Locate the cell with the specified text and output its (x, y) center coordinate. 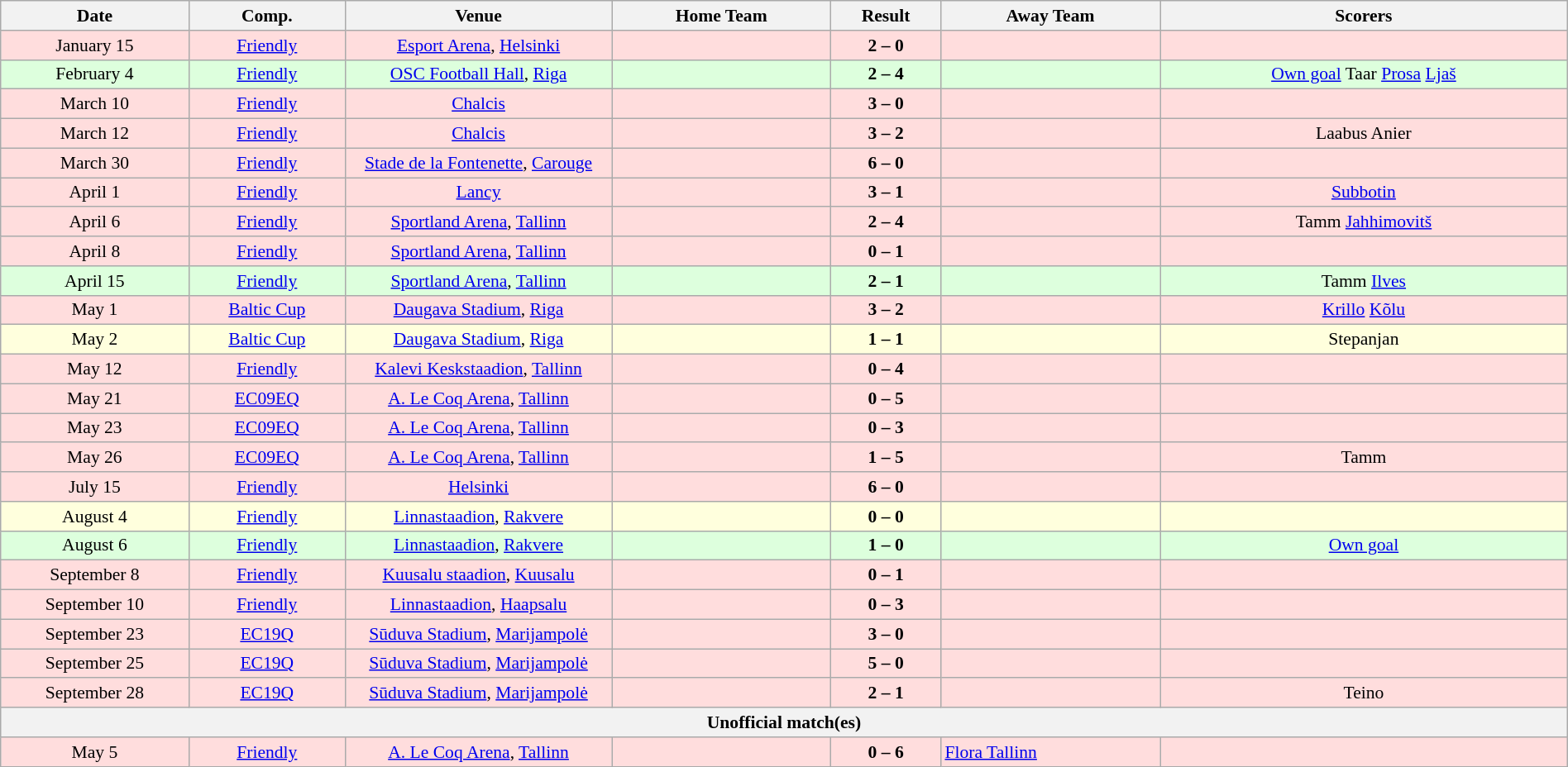
5 – 0 (887, 664)
Subbotin (1365, 193)
September 25 (94, 664)
May 21 (94, 398)
Flora Tallinn (1050, 752)
0 – 4 (887, 369)
1 – 0 (887, 545)
April 1 (94, 193)
Away Team (1050, 16)
April 8 (94, 251)
Scorers (1365, 16)
Teino (1365, 693)
August 6 (94, 545)
April 15 (94, 281)
1 – 5 (887, 458)
Esport Arena, Helsinki (479, 45)
Tamm (1365, 458)
February 4 (94, 74)
Krillo Kõlu (1365, 310)
September 23 (94, 634)
Kalevi Keskstaadion, Tallinn (479, 369)
September 10 (94, 605)
Own goal (1365, 545)
Lancy (479, 193)
Result (887, 16)
Venue (479, 16)
July 15 (94, 487)
May 12 (94, 369)
Own goal Taar Prosa Ljaš (1365, 74)
March 30 (94, 163)
Home Team (721, 16)
March 10 (94, 104)
September 28 (94, 693)
Linnastaadion, Haapsalu (479, 605)
May 5 (94, 752)
Date (94, 16)
March 12 (94, 134)
2 – 0 (887, 45)
September 8 (94, 575)
0 – 5 (887, 398)
Tamm Jahhimovitš (1365, 222)
Stepanjan (1365, 340)
August 4 (94, 517)
0 – 0 (887, 517)
3 – 1 (887, 193)
Laabus Anier (1365, 134)
Tamm Ilves (1365, 281)
May 2 (94, 340)
Helsinki (479, 487)
OSC Football Hall, Riga (479, 74)
May 23 (94, 428)
Unofficial match(es) (784, 722)
May 26 (94, 458)
April 6 (94, 222)
Stade de la Fontenette, Carouge (479, 163)
Comp. (266, 16)
May 1 (94, 310)
Kuusalu staadion, Kuusalu (479, 575)
1 – 1 (887, 340)
January 15 (94, 45)
0 – 6 (887, 752)
